From the cell containing the given text, extract its center point as [x, y] coordinate. 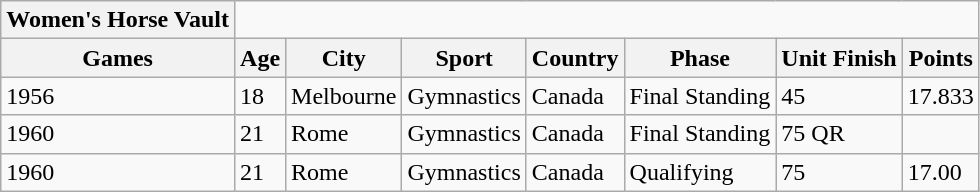
17.833 [940, 96]
Age [260, 58]
18 [260, 96]
75 QR [839, 134]
Qualifying [700, 172]
17.00 [940, 172]
Melbourne [344, 96]
Points [940, 58]
Sport [464, 58]
45 [839, 96]
Women's Horse Vault [118, 20]
Unit Finish [839, 58]
Phase [700, 58]
1956 [118, 96]
Country [575, 58]
75 [839, 172]
City [344, 58]
Games [118, 58]
